From the cell containing the given text, extract its center point as (X, Y) coordinate. 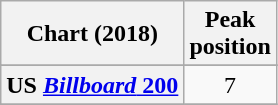
Chart (2018) (92, 34)
US Billboard 200 (92, 85)
Peak position (230, 34)
7 (230, 85)
